Detect which cell encompasses the target text, then output its [X, Y] center coordinate. 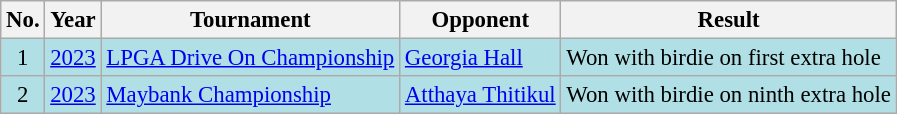
No. [23, 20]
1 [23, 58]
Maybank Championship [250, 95]
Tournament [250, 20]
Atthaya Thitikul [480, 95]
Opponent [480, 20]
Year [73, 20]
Won with birdie on ninth extra hole [728, 95]
Result [728, 20]
LPGA Drive On Championship [250, 58]
Won with birdie on first extra hole [728, 58]
2 [23, 95]
Georgia Hall [480, 58]
